From the cell containing the given text, extract its center point as (x, y) coordinate. 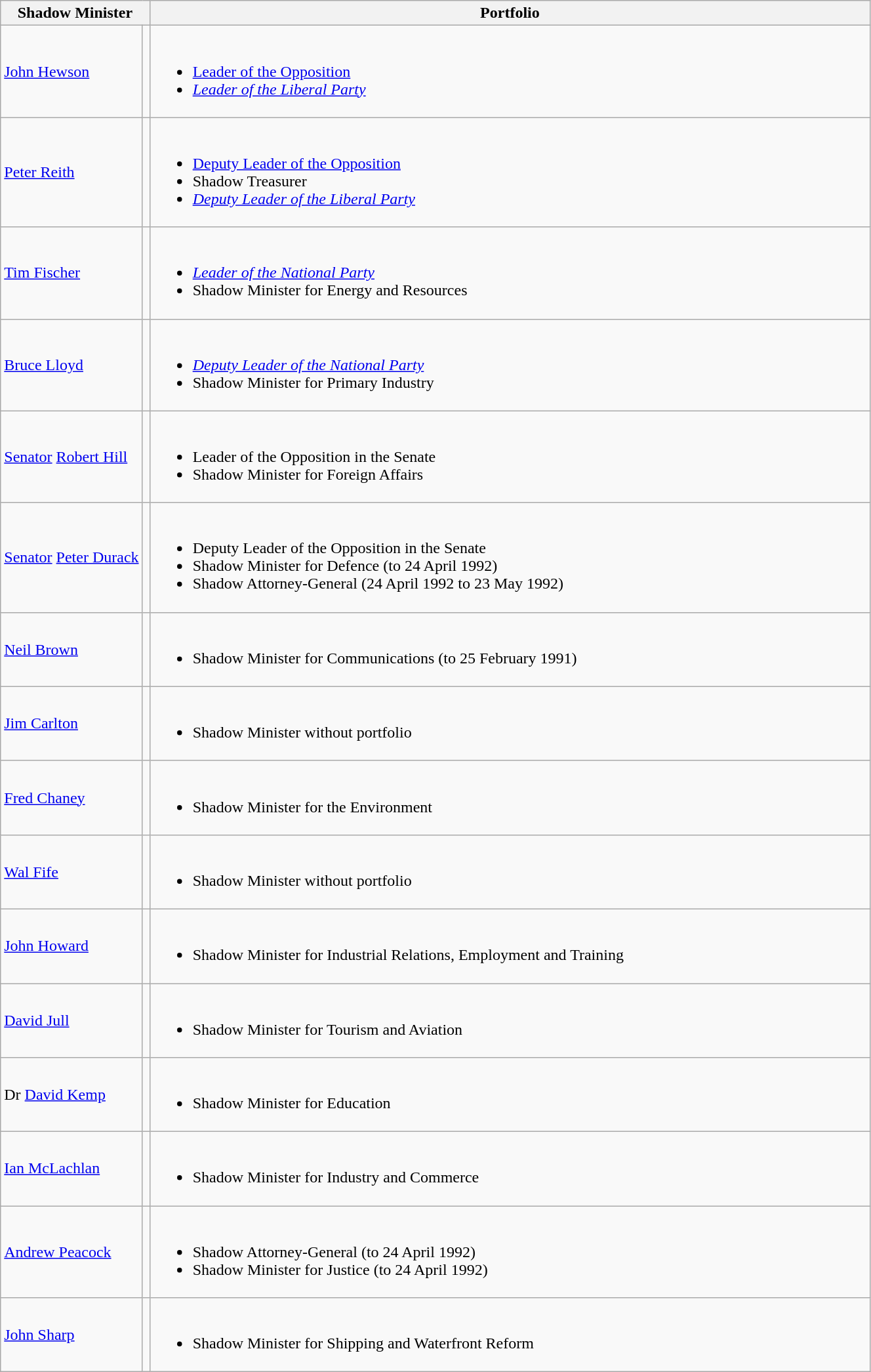
Ian McLachlan (71, 1169)
Shadow Minister for Industry and Commerce (510, 1169)
Leader of the Opposition in the SenateShadow Minister for Foreign Affairs (510, 457)
Neil Brown (71, 650)
Bruce Lloyd (71, 365)
Shadow Minister for Tourism and Aviation (510, 1020)
John Sharp (71, 1335)
Fred Chaney (71, 798)
Shadow Minister for Industrial Relations, Employment and Training (510, 946)
Leader of the National PartyShadow Minister for Energy and Resources (510, 273)
Deputy Leader of the National PartyShadow Minister for Primary Industry (510, 365)
Leader of the OppositionLeader of the Liberal Party (510, 72)
Tim Fischer (71, 273)
John Howard (71, 946)
Dr David Kemp (71, 1094)
Senator Robert Hill (71, 457)
Deputy Leader of the Opposition in the SenateShadow Minister for Defence (to 24 April 1992)Shadow Attorney-General (24 April 1992 to 23 May 1992) (510, 558)
Shadow Minister for Communications (to 25 February 1991) (510, 650)
Shadow Minister for Shipping and Waterfront Reform (510, 1335)
Portfolio (510, 13)
Shadow Minister for the Environment (510, 798)
Senator Peter Durack (71, 558)
Shadow Attorney-General (to 24 April 1992)Shadow Minister for Justice (to 24 April 1992) (510, 1252)
John Hewson (71, 72)
David Jull (71, 1020)
Peter Reith (71, 172)
Jim Carlton (71, 723)
Deputy Leader of the OppositionShadow TreasurerDeputy Leader of the Liberal Party (510, 172)
Andrew Peacock (71, 1252)
Shadow Minister (75, 13)
Wal Fife (71, 871)
Shadow Minister for Education (510, 1094)
